Provide the [x, y] coordinate of the cell's center where the given text is located.  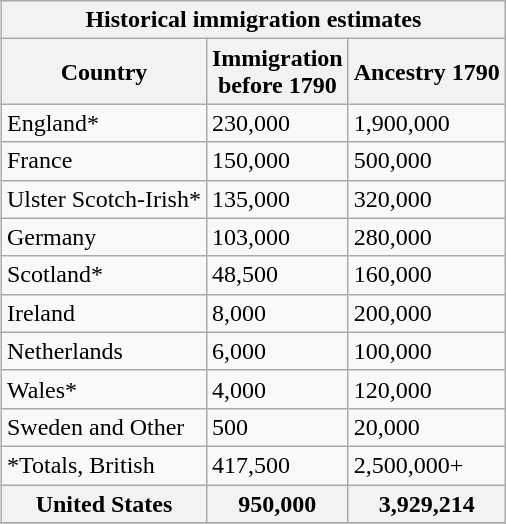
48,500 [277, 275]
Scotland* [104, 275]
200,000 [426, 313]
Ulster Scotch-Irish* [104, 199]
500,000 [426, 161]
2,500,000+ [426, 465]
8,000 [277, 313]
20,000 [426, 427]
Netherlands [104, 351]
Historical immigration estimates [253, 20]
Country [104, 72]
Germany [104, 237]
Wales* [104, 389]
500 [277, 427]
England* [104, 123]
Immigration before 1790 [277, 72]
160,000 [426, 275]
150,000 [277, 161]
Sweden and Other [104, 427]
4,000 [277, 389]
3,929,214 [426, 503]
280,000 [426, 237]
1,900,000 [426, 123]
103,000 [277, 237]
320,000 [426, 199]
135,000 [277, 199]
Ireland [104, 313]
Ancestry 1790 [426, 72]
*Totals, British [104, 465]
120,000 [426, 389]
6,000 [277, 351]
417,500 [277, 465]
100,000 [426, 351]
United States [104, 503]
230,000 [277, 123]
France [104, 161]
950,000 [277, 503]
